Determine the [x, y] coordinate at the center of the cell enclosing the given text.  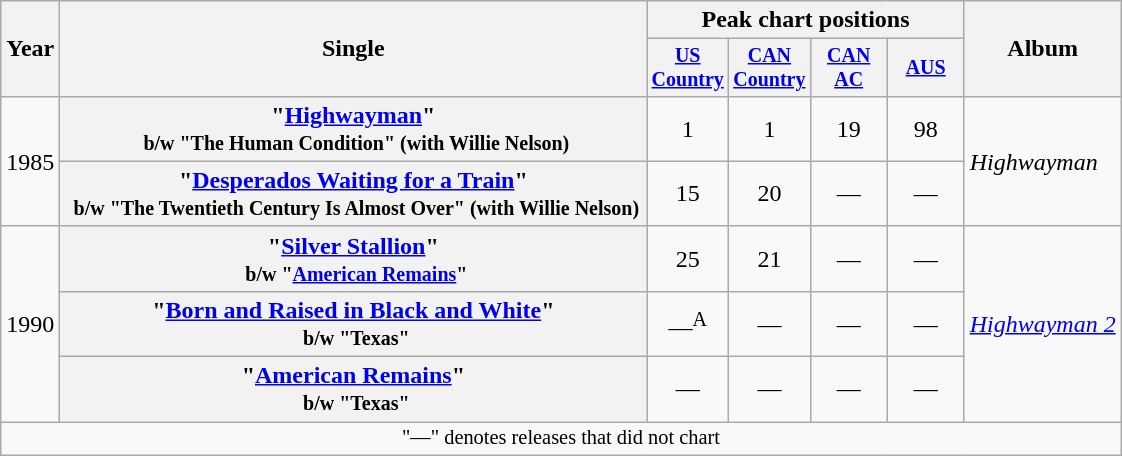
AUS [926, 68]
Highwayman [1042, 161]
1985 [30, 161]
20 [770, 194]
Highwayman 2 [1042, 324]
CAN AC [848, 68]
Year [30, 49]
Peak chart positions [806, 20]
21 [770, 258]
19 [848, 128]
CAN Country [770, 68]
Single [354, 49]
1990 [30, 324]
"Highwayman" b/w "The Human Condition" (with Willie Nelson) [354, 128]
"Born and Raised in Black and White" b/w "Texas" [354, 324]
Album [1042, 49]
"Silver Stallion" b/w "American Remains" [354, 258]
25 [688, 258]
"American Remains" b/w "Texas" [354, 390]
"Desperados Waiting for a Train" b/w "The Twentieth Century Is Almost Over" (with Willie Nelson) [354, 194]
US Country [688, 68]
15 [688, 194]
98 [926, 128]
"—" denotes releases that did not chart [561, 439]
—A [688, 324]
